For the text-containing cell, return its midpoint in [x, y] coordinate format. 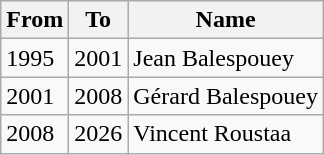
From [35, 20]
Jean Balespouey [226, 58]
To [98, 20]
Name [226, 20]
Vincent Roustaa [226, 134]
Gérard Balespouey [226, 96]
1995 [35, 58]
2026 [98, 134]
